Determine the [x, y] coordinate at the center of the cell enclosing the given text.  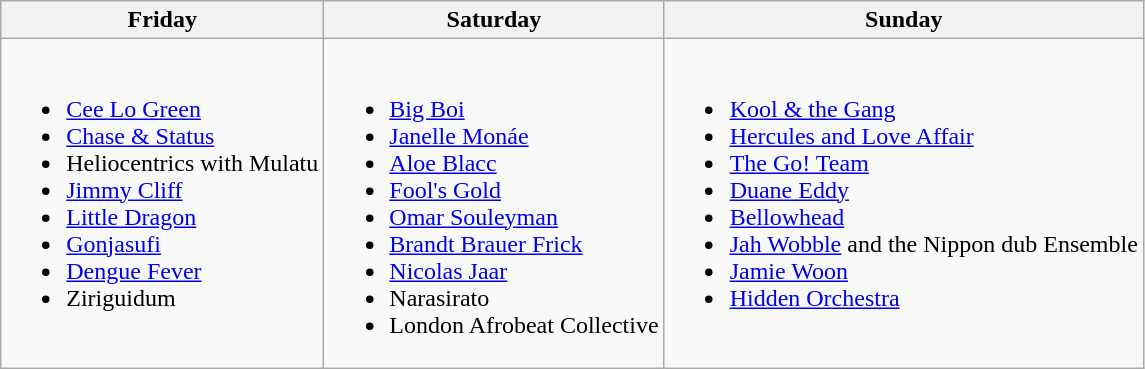
Kool & the GangHercules and Love AffairThe Go! TeamDuane EddyBellowheadJah Wobble and the Nippon dub EnsembleJamie WoonHidden Orchestra [904, 204]
Saturday [494, 20]
Cee Lo GreenChase & StatusHeliocentrics with MulatuJimmy CliffLittle DragonGonjasufiDengue FeverZiriguidum [162, 204]
Sunday [904, 20]
Friday [162, 20]
Big BoiJanelle MonáeAloe BlaccFool's GoldOmar SouleymanBrandt Brauer FrickNicolas JaarNarasiratoLondon Afrobeat Collective [494, 204]
